Capture the cell that displays the provided text and extract its [x, y] central coordinate. 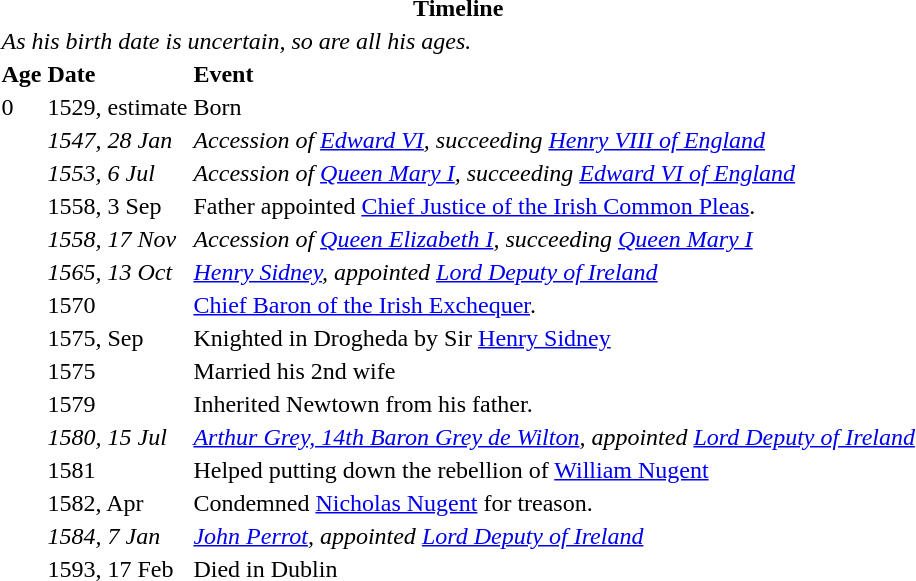
Accession of Queen Elizabeth I, succeeding Queen Mary I [554, 239]
John Perrot, appointed Lord Deputy of Ireland [554, 536]
Age [22, 74]
Married his 2nd wife [554, 371]
1565, 13 Oct [118, 272]
Knighted in Drogheda by Sir Henry Sidney [554, 338]
1575, Sep [118, 338]
Inherited Newtown from his father. [554, 404]
As his birth date is uncertain, so are all his ages. [458, 41]
Henry Sidney, appointed Lord Deputy of Ireland [554, 272]
Born [554, 107]
1581 [118, 470]
1584, 7 Jan [118, 536]
Father appointed Chief Justice of the Irish Common Pleas. [554, 206]
Accession of Queen Mary I, succeeding Edward VI of England [554, 173]
1575 [118, 371]
Event [554, 74]
Chief Baron of the Irish Exchequer. [554, 305]
1553, 6 Jul [118, 173]
Accession of Edward VI, succeeding Henry VIII of England [554, 140]
1558, 17 Nov [118, 239]
Helped putting down the rebellion of William Nugent [554, 470]
1579 [118, 404]
0 [22, 107]
1582, Apr [118, 503]
1580, 15 Jul [118, 437]
Condemned Nicholas Nugent for treason. [554, 503]
1558, 3 Sep [118, 206]
Date [118, 74]
1529, estimate [118, 107]
Arthur Grey, 14th Baron Grey de Wilton, appointed Lord Deputy of Ireland [554, 437]
1547, 28 Jan [118, 140]
1570 [118, 305]
